Scan for the cell matching the given text and deliver its (x, y) coordinate at center. 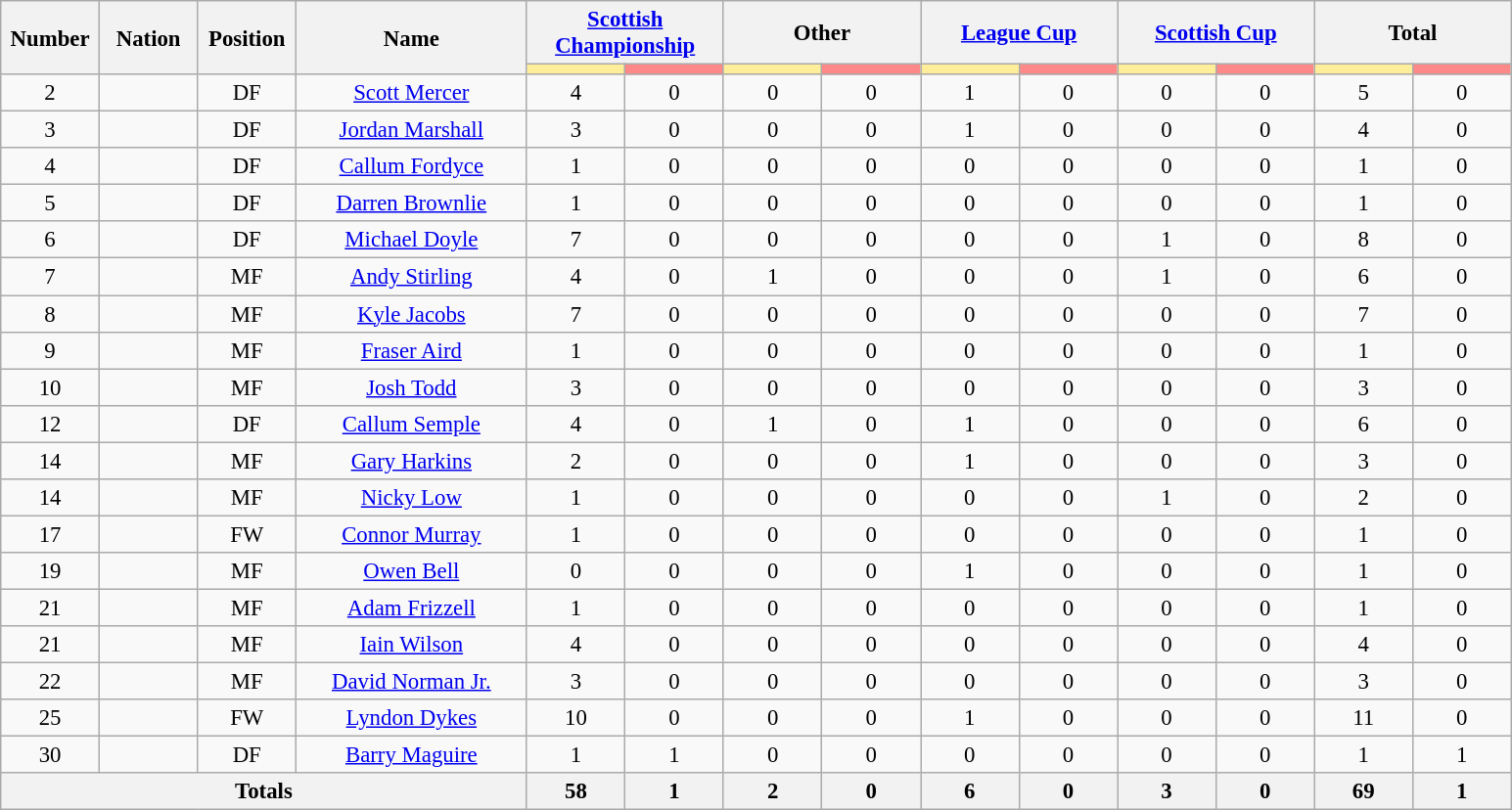
17 (51, 534)
12 (51, 424)
11 (1364, 718)
Nation (149, 37)
Jordan Marshall (412, 130)
Nicky Low (412, 498)
Total (1413, 33)
Michael Doyle (412, 240)
David Norman Jr. (412, 682)
Iain Wilson (412, 645)
Callum Semple (412, 424)
22 (51, 682)
League Cup (1018, 33)
Position (247, 37)
Fraser Aird (412, 350)
Scottish Championship (624, 33)
69 (1364, 791)
Gary Harkins (412, 461)
Andy Stirling (412, 277)
Connor Murray (412, 534)
Adam Frizzell (412, 607)
25 (51, 718)
Other (822, 33)
9 (51, 350)
Scott Mercer (412, 93)
Callum Fordyce (412, 166)
Darren Brownlie (412, 203)
Josh Todd (412, 387)
Lyndon Dykes (412, 718)
Totals (264, 791)
Kyle Jacobs (412, 314)
Owen Bell (412, 571)
Number (51, 37)
19 (51, 571)
Name (412, 37)
30 (51, 755)
Barry Maguire (412, 755)
Scottish Cup (1215, 33)
58 (575, 791)
